From the cell containing the given text, extract its center point as (X, Y) coordinate. 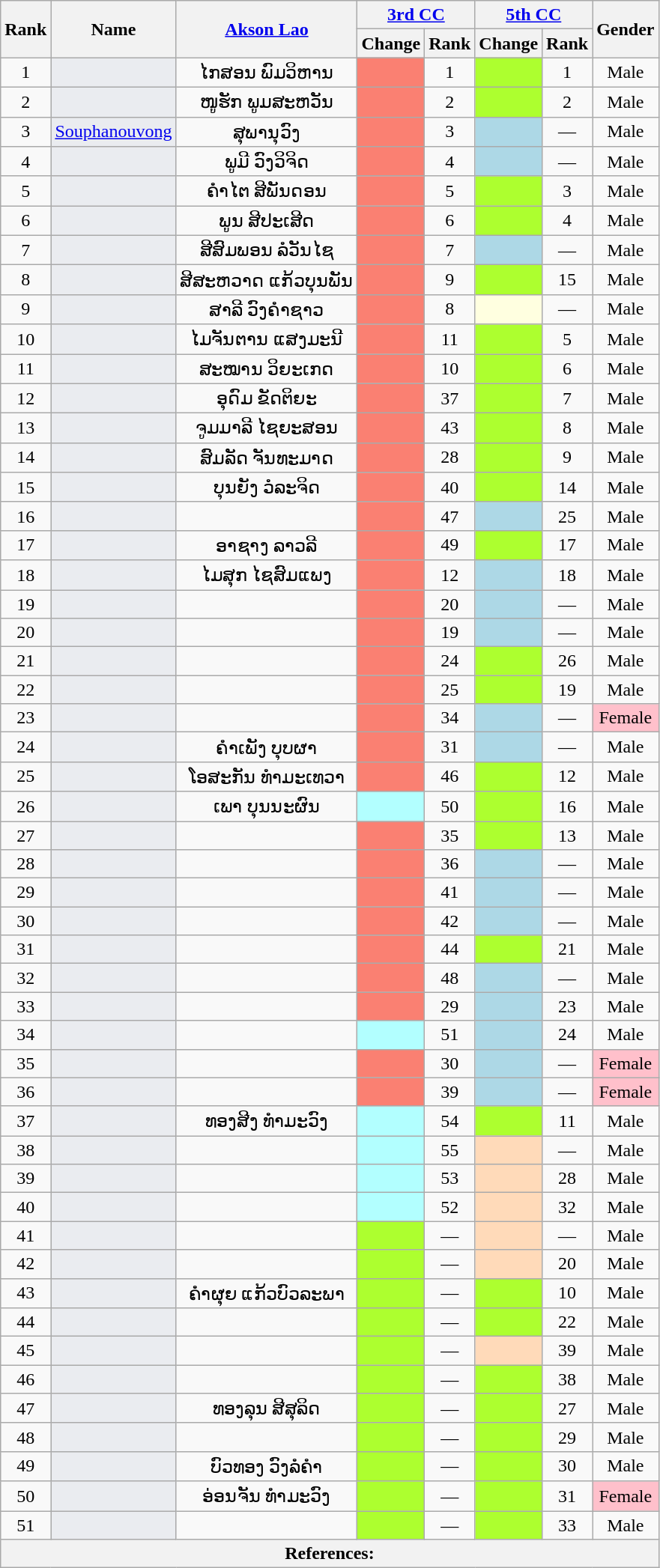
ສົມລັດ ຈັນທະມາດ (267, 458)
ຄຳເພັງ ບຸບຜາ (267, 747)
ອ່ອນຈັນ ທຳມະວົງ (267, 1496)
ສະໝານ ວິຍະເກດ (267, 368)
ຈູມມາລີ ໄຊຍະສອນ (267, 428)
54 (449, 1121)
ຄໍາໄຕ ສີພັນດອນ (267, 191)
ສາລີ ວົງຄໍາຊາວ (267, 309)
ໄມຈັນຕານ ແສງມະນີ (267, 339)
Souphanouvong (114, 132)
ໜູຮັກ ພູມສະຫວັນ (267, 102)
ທອງສີງ ທໍາມະວົງ (267, 1121)
ໄກສອນ ພົມວິຫານ (267, 73)
Akson Lao (267, 29)
References: (330, 1554)
ເພາ ບຸນນະຜົນ (267, 806)
ສຸພານຸວົງ (267, 132)
5th CC (533, 15)
ສີສະຫວາດ ແກ້ວບຸນພັນ (267, 280)
ອຸດົມ ຂັດຕິຍະ (267, 398)
3rd CC (417, 15)
ໂອສະກັນ ທໍາມະເທວາ (267, 777)
55 (449, 1150)
ພູນ ສີປະເສີດ (267, 221)
ບຸນຍັງ ວໍລະຈິດ (267, 487)
Gender (626, 29)
ທອງລຸນ ສີສຸລິດ (267, 1409)
Name (114, 29)
ອາຊາງ ລາວລີ (267, 545)
52 (449, 1207)
ບົວທອງ ວົງລໍຄຳ (267, 1466)
ພູມີ ວົງວິຈິດ (267, 162)
ຄໍາຜຸຍ ແກ້ວບົວລະພາ (267, 1293)
53 (449, 1179)
ໄມສຸກ ໄຊສົມແພງ (267, 575)
45 (25, 1351)
ສີສົມພອນ ລໍວັນໄຊ (267, 250)
